Return (X, Y) of the center of cell containing provided text 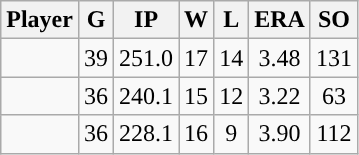
12 (232, 96)
39 (96, 58)
IP (146, 20)
16 (196, 134)
15 (196, 96)
Player (40, 20)
SO (334, 20)
131 (334, 58)
3.48 (280, 58)
G (96, 20)
W (196, 20)
3.90 (280, 134)
112 (334, 134)
3.22 (280, 96)
14 (232, 58)
L (232, 20)
ERA (280, 20)
63 (334, 96)
251.0 (146, 58)
240.1 (146, 96)
17 (196, 58)
228.1 (146, 134)
9 (232, 134)
